Return the (x, y) coordinate for the center point of the cell that contains the specified text.  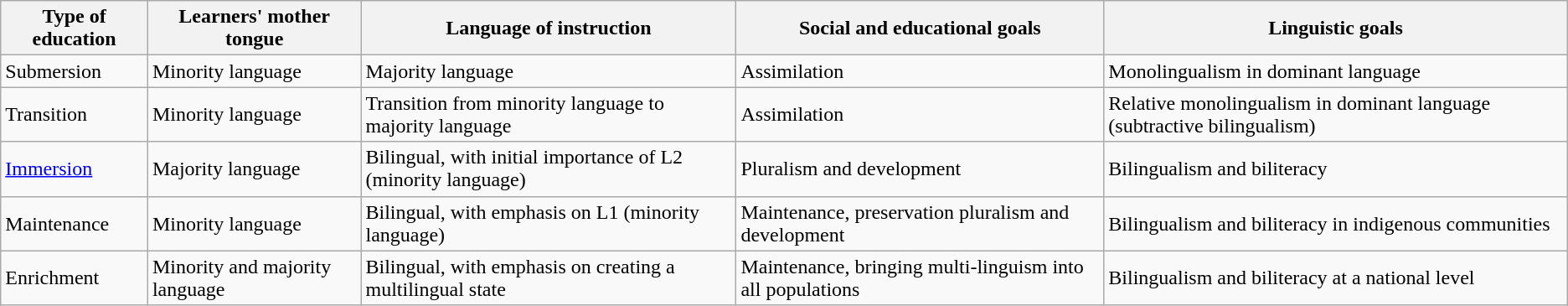
Language of instruction (549, 29)
Transition from minority language to majority language (549, 114)
Transition (75, 114)
Linguistic goals (1335, 29)
Pluralism and development (920, 169)
Bilingualism and biliteracy at a national level (1335, 278)
Bilingualism and biliteracy (1335, 169)
Bilingual, with emphasis on creating a multilingual state (549, 278)
Bilingual, with emphasis on L1 (minority language) (549, 223)
Maintenance, preservation pluralism and development (920, 223)
Relative monolingualism in dominant language (subtractive bilingualism) (1335, 114)
Enrichment (75, 278)
Type of education (75, 29)
Submersion (75, 71)
Social and educational goals (920, 29)
Immersion (75, 169)
Maintenance, bringing multi-linguism into all populations (920, 278)
Maintenance (75, 223)
Minority and majority language (255, 278)
Bilingual, with initial importance of L2 (minority language) (549, 169)
Bilingualism and biliteracy in indigenous communities (1335, 223)
Monolingualism in dominant language (1335, 71)
Learners' mother tongue (255, 29)
